Pinpoint the cell where the given text exists, returning its [x, y] midpoint coordinate. 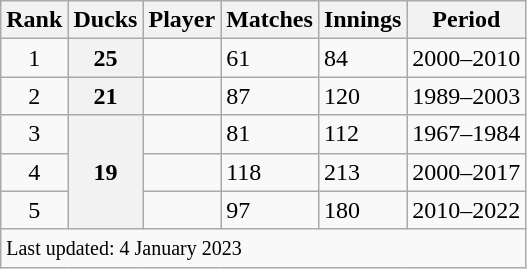
Last updated: 4 January 2023 [264, 248]
21 [106, 96]
25 [106, 58]
97 [270, 210]
Period [466, 20]
2000–2010 [466, 58]
5 [34, 210]
4 [34, 172]
Player [182, 20]
2000–2017 [466, 172]
112 [362, 134]
213 [362, 172]
81 [270, 134]
Rank [34, 20]
87 [270, 96]
Ducks [106, 20]
2 [34, 96]
1967–1984 [466, 134]
1 [34, 58]
120 [362, 96]
84 [362, 58]
61 [270, 58]
Innings [362, 20]
2010–2022 [466, 210]
3 [34, 134]
Matches [270, 20]
180 [362, 210]
118 [270, 172]
19 [106, 172]
1989–2003 [466, 96]
